For the text-containing cell, return its midpoint in [X, Y] coordinate format. 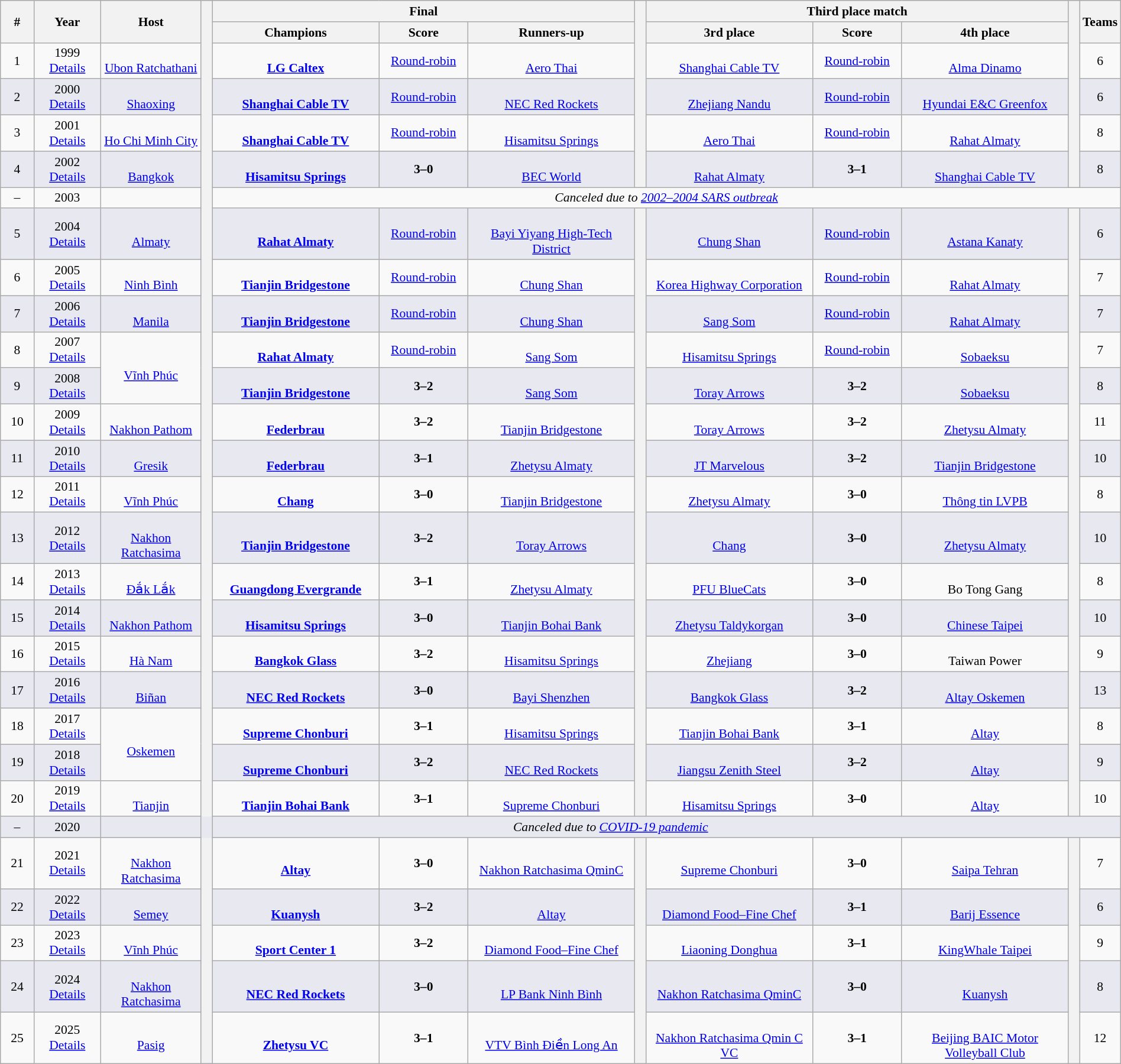
# [17, 21]
Year [67, 21]
Zhetysu Taldykorgan [729, 618]
2006Details [67, 313]
Jiangsu Zenith Steel [729, 763]
Liaoning Donghua [729, 943]
2008Details [67, 387]
2020 [67, 828]
3rd place [729, 33]
Oskemen [151, 744]
BEC World [552, 169]
1999Details [67, 60]
Hà Nam [151, 654]
1 [17, 60]
Astana Kanaty [985, 234]
Korea Highway Corporation [729, 278]
2016Details [67, 690]
Final [423, 11]
Đắk Lắk [151, 582]
Canceled due to COVID-19 pandemic [610, 828]
23 [17, 943]
20 [17, 798]
Taiwan Power [985, 654]
14 [17, 582]
2019Details [67, 798]
Ho Chi Minh City [151, 134]
KingWhale Taipei [985, 943]
JT Marvelous [729, 459]
2007Details [67, 350]
Alma Dinamo [985, 60]
Host [151, 21]
Altay Oskemen [985, 690]
Nakhon Ratchasima Qmin C VC [729, 1038]
2025Details [67, 1038]
Bo Tong Gang [985, 582]
LP Bank Ninh Bình [552, 987]
Hyundai E&C Greenfox [985, 97]
2009Details [67, 422]
Bayi Yiyang High-Tech District [552, 234]
2010Details [67, 459]
2022Details [67, 907]
2015Details [67, 654]
22 [17, 907]
2003 [67, 198]
2000Details [67, 97]
Zhejiang Nandu [729, 97]
Runners-up [552, 33]
Pasig [151, 1038]
25 [17, 1038]
Ubon Ratchathani [151, 60]
21 [17, 863]
Biñan [151, 690]
4 [17, 169]
2023Details [67, 943]
2001Details [67, 134]
5 [17, 234]
Shaoxing [151, 97]
17 [17, 690]
Semey [151, 907]
Sport Center 1 [296, 943]
VTV Bình Điền Long An [552, 1038]
2002Details [67, 169]
PFU BlueCats [729, 582]
2012Details [67, 538]
16 [17, 654]
2005Details [67, 278]
2 [17, 97]
Saipa Tehran [985, 863]
Beijing BAIC Motor Volleyball Club [985, 1038]
2014Details [67, 618]
2024Details [67, 987]
Zhejiang [729, 654]
Zhetysu VC [296, 1038]
Barij Essence [985, 907]
Bangkok [151, 169]
Tianjin [151, 798]
Gresik [151, 459]
2013Details [67, 582]
Guangdong Evergrande [296, 582]
Thông tin LVPB [985, 494]
Teams [1100, 21]
Ninh Bình [151, 278]
2017Details [67, 726]
Manila [151, 313]
Almaty [151, 234]
2011Details [67, 494]
4th place [985, 33]
Bayi Shenzhen [552, 690]
Third place match [857, 11]
2004Details [67, 234]
2021Details [67, 863]
Chinese Taipei [985, 618]
24 [17, 987]
3 [17, 134]
18 [17, 726]
2018Details [67, 763]
LG Caltex [296, 60]
Canceled due to 2002–2004 SARS outbreak [666, 198]
19 [17, 763]
15 [17, 618]
Champions [296, 33]
